Determine the [x, y] coordinate at the center of the cell enclosing the given text.  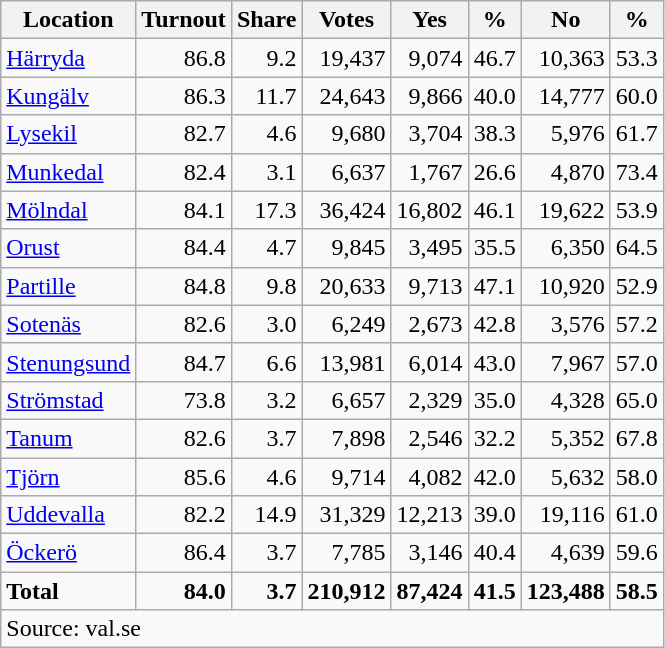
Lysekil [68, 134]
7,785 [346, 553]
19,437 [346, 58]
5,976 [566, 134]
86.3 [184, 96]
82.2 [184, 515]
Source: val.se [332, 629]
Total [68, 591]
42.0 [494, 477]
40.4 [494, 553]
Kungälv [68, 96]
61.7 [636, 134]
46.7 [494, 58]
14.9 [266, 515]
87,424 [430, 591]
5,632 [566, 477]
60.0 [636, 96]
2,546 [430, 438]
10,363 [566, 58]
52.9 [636, 286]
Sotenäs [68, 324]
82.4 [184, 172]
84.1 [184, 210]
Strömstad [68, 400]
73.8 [184, 400]
4,639 [566, 553]
19,622 [566, 210]
57.2 [636, 324]
86.4 [184, 553]
Share [266, 20]
210,912 [346, 591]
6,014 [430, 362]
3,146 [430, 553]
9.2 [266, 58]
46.1 [494, 210]
14,777 [566, 96]
3,495 [430, 248]
58.5 [636, 591]
9,866 [430, 96]
2,329 [430, 400]
3,576 [566, 324]
41.5 [494, 591]
5,352 [566, 438]
6,350 [566, 248]
53.3 [636, 58]
9,714 [346, 477]
57.0 [636, 362]
47.1 [494, 286]
13,981 [346, 362]
3.0 [266, 324]
64.5 [636, 248]
12,213 [430, 515]
Tjörn [68, 477]
9.8 [266, 286]
3.1 [266, 172]
No [566, 20]
9,845 [346, 248]
26.6 [494, 172]
Location [68, 20]
Yes [430, 20]
84.4 [184, 248]
Stenungsund [68, 362]
40.0 [494, 96]
10,920 [566, 286]
Tanum [68, 438]
Härryda [68, 58]
82.7 [184, 134]
6,657 [346, 400]
11.7 [266, 96]
4,082 [430, 477]
43.0 [494, 362]
84.7 [184, 362]
39.0 [494, 515]
Uddevalla [68, 515]
85.6 [184, 477]
17.3 [266, 210]
67.8 [636, 438]
6.6 [266, 362]
36,424 [346, 210]
84.0 [184, 591]
61.0 [636, 515]
38.3 [494, 134]
Votes [346, 20]
9,713 [430, 286]
58.0 [636, 477]
86.8 [184, 58]
84.8 [184, 286]
65.0 [636, 400]
Partille [68, 286]
20,633 [346, 286]
31,329 [346, 515]
Munkedal [68, 172]
1,767 [430, 172]
Mölndal [68, 210]
19,116 [566, 515]
9,680 [346, 134]
4,870 [566, 172]
6,637 [346, 172]
53.9 [636, 210]
73.4 [636, 172]
Orust [68, 248]
3.2 [266, 400]
35.0 [494, 400]
35.5 [494, 248]
Öckerö [68, 553]
123,488 [566, 591]
9,074 [430, 58]
24,643 [346, 96]
7,967 [566, 362]
16,802 [430, 210]
Turnout [184, 20]
2,673 [430, 324]
42.8 [494, 324]
4.7 [266, 248]
3,704 [430, 134]
59.6 [636, 553]
4,328 [566, 400]
6,249 [346, 324]
7,898 [346, 438]
32.2 [494, 438]
